Output the [x, y] coordinate of the center of the cell containing the given text.  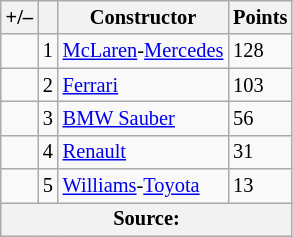
4 [48, 152]
2 [48, 85]
BMW Sauber [143, 118]
Constructor [143, 17]
Ferrari [143, 85]
Renault [143, 152]
5 [48, 186]
31 [260, 152]
1 [48, 51]
McLaren-Mercedes [143, 51]
56 [260, 118]
13 [260, 186]
Points [260, 17]
Williams-Toyota [143, 186]
Source: [147, 219]
103 [260, 85]
+/– [20, 17]
128 [260, 51]
3 [48, 118]
